For the text-containing cell, return its midpoint in (x, y) coordinate format. 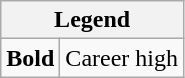
Bold (30, 58)
Career high (122, 58)
Legend (92, 20)
